For the text-containing cell, return its midpoint in (x, y) coordinate format. 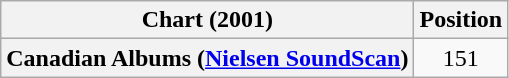
Chart (2001) (208, 20)
Canadian Albums (Nielsen SoundScan) (208, 58)
151 (461, 58)
Position (461, 20)
